Provide the [X, Y] coordinate of the cell's center where the given text is located.  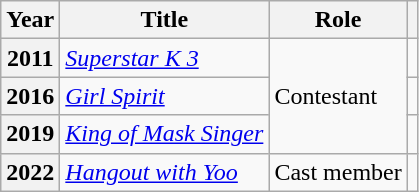
Year [30, 20]
Title [164, 20]
Superstar K 3 [164, 58]
2022 [30, 172]
2016 [30, 96]
Contestant [338, 96]
Cast member [338, 172]
Role [338, 20]
2011 [30, 58]
Hangout with Yoo [164, 172]
King of Mask Singer [164, 134]
Girl Spirit [164, 96]
2019 [30, 134]
